For the text-containing cell, return its midpoint in (x, y) coordinate format. 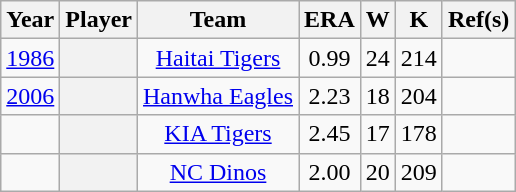
204 (418, 96)
209 (418, 172)
0.99 (330, 58)
K (418, 20)
18 (378, 96)
Ref(s) (478, 20)
KIA Tigers (218, 134)
178 (418, 134)
Team (218, 20)
Year (30, 20)
Player (99, 20)
17 (378, 134)
24 (378, 58)
ERA (330, 20)
NC Dinos (218, 172)
2.45 (330, 134)
W (378, 20)
2006 (30, 96)
Hanwha Eagles (218, 96)
20 (378, 172)
214 (418, 58)
2.23 (330, 96)
2.00 (330, 172)
1986 (30, 58)
Haitai Tigers (218, 58)
